Extract the (x, y) coordinate from the center of the cell holding the provided text.  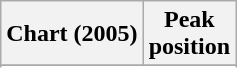
Chart (2005) (72, 34)
Peak position (189, 34)
